Return the [X, Y] coordinate for the center point of the cell that contains the specified text.  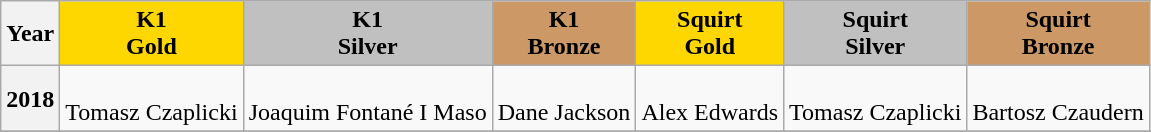
Alex Edwards [710, 98]
Squirt Bronze [1058, 34]
Bartosz Czaudern [1058, 98]
Squirt Silver [876, 34]
Dane Jackson [564, 98]
Squirt Gold [710, 34]
Joaquim Fontané I Maso [368, 98]
K1 Silver [368, 34]
K1 Bronze [564, 34]
K1 Gold [152, 34]
2018 [30, 98]
Year [30, 34]
